Search for the cell housing the specified text and yield its (X, Y) center coordinate. 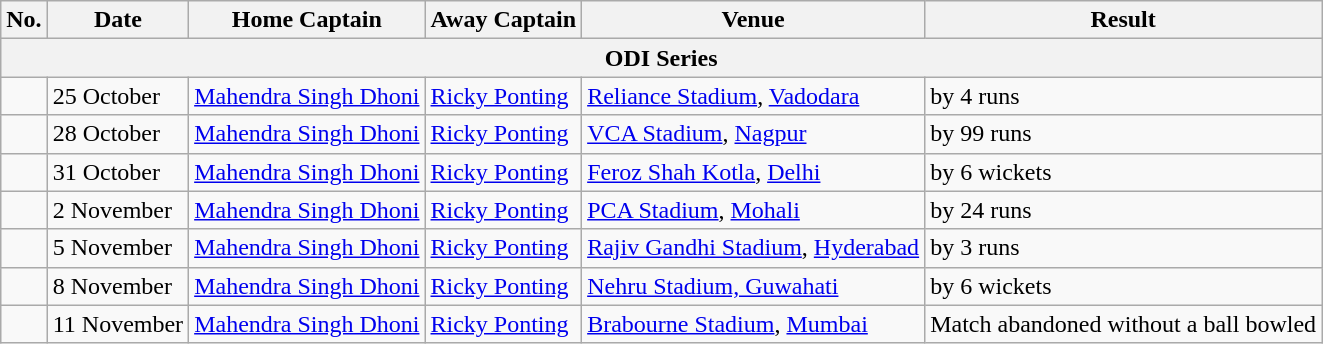
ODI Series (662, 58)
11 November (118, 324)
by 24 runs (1124, 210)
2 November (118, 210)
VCA Stadium, Nagpur (754, 134)
5 November (118, 248)
Reliance Stadium, Vadodara (754, 96)
31 October (118, 172)
25 October (118, 96)
by 4 runs (1124, 96)
Brabourne Stadium, Mumbai (754, 324)
Feroz Shah Kotla, Delhi (754, 172)
8 November (118, 286)
No. (24, 20)
Away Captain (504, 20)
Result (1124, 20)
Rajiv Gandhi Stadium, Hyderabad (754, 248)
Venue (754, 20)
by 3 runs (1124, 248)
PCA Stadium, Mohali (754, 210)
28 October (118, 134)
by 99 runs (1124, 134)
Nehru Stadium, Guwahati (754, 286)
Match abandoned without a ball bowled (1124, 324)
Home Captain (307, 20)
Date (118, 20)
